Identify which cell holds the provided text, then report its (X, Y) central coordinate. 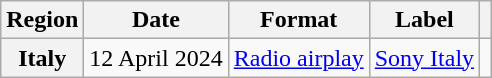
12 April 2024 (156, 58)
Sony Italy (424, 58)
Format (298, 20)
Region (42, 20)
Label (424, 20)
Date (156, 20)
Italy (42, 58)
Radio airplay (298, 58)
